Provide the (X, Y) coordinate of the cell's center where the given text is located.  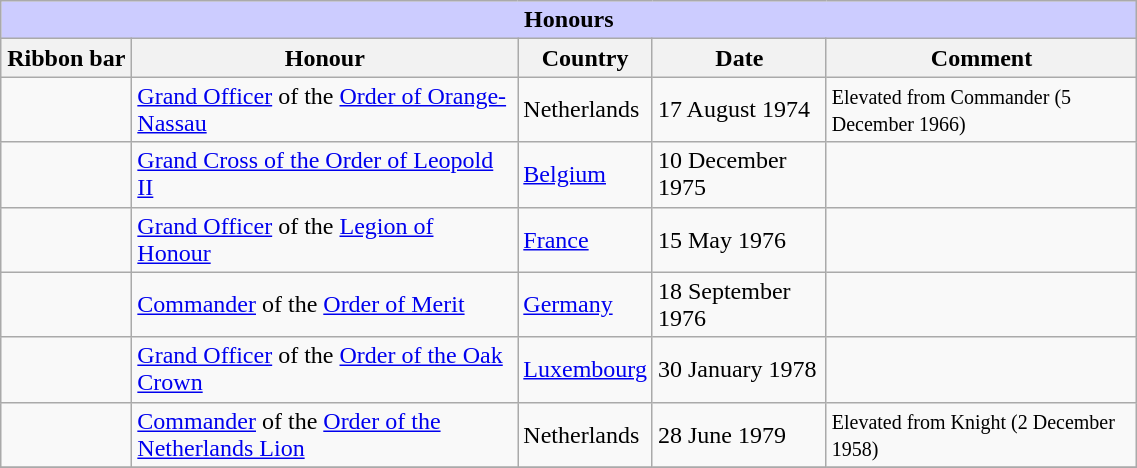
30 January 1978 (739, 370)
18 September 1976 (739, 304)
10 December 1975 (739, 174)
Belgium (586, 174)
Date (739, 58)
Grand Officer of the Order of the Oak Crown (325, 370)
France (586, 240)
Honours (569, 20)
Elevated from Commander (5 December 1966) (982, 110)
Honour (325, 58)
Germany (586, 304)
Commander of the Order of the Netherlands Lion (325, 434)
Grand Cross of the Order of Leopold II (325, 174)
Commander of the Order of Merit (325, 304)
Grand Officer of the Legion of Honour (325, 240)
15 May 1976 (739, 240)
Country (586, 58)
Elevated from Knight (2 December 1958) (982, 434)
Comment (982, 58)
Luxembourg (586, 370)
17 August 1974 (739, 110)
Ribbon bar (66, 58)
28 June 1979 (739, 434)
Grand Officer of the Order of Orange-Nassau (325, 110)
